For the text-containing cell, return its midpoint in [x, y] coordinate format. 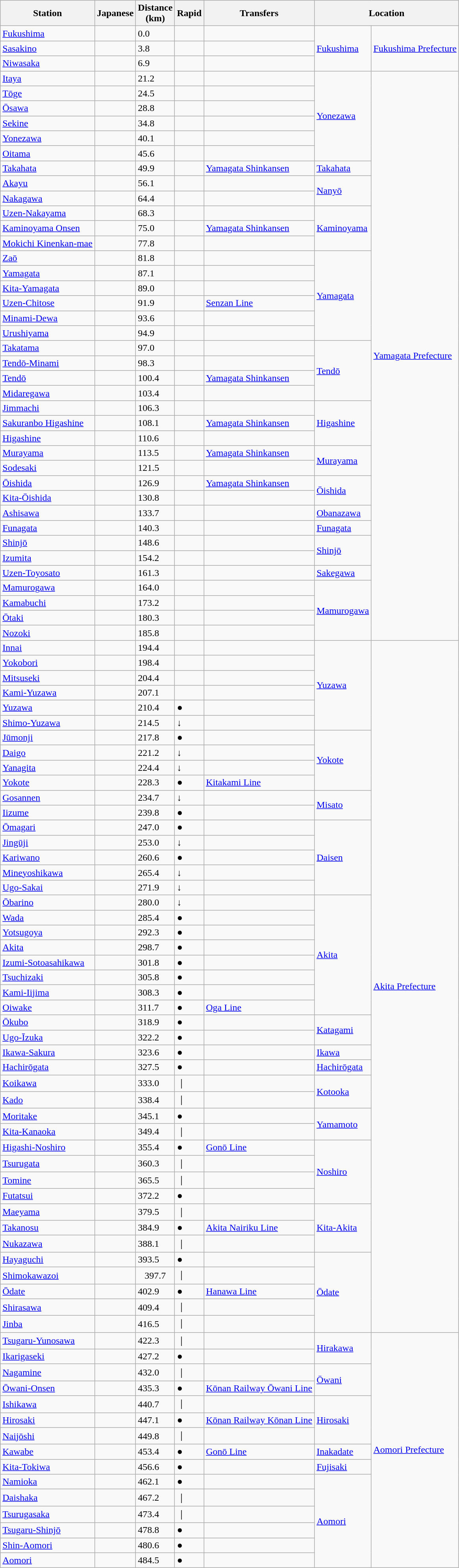
Oga Line [259, 1007]
440.7 [155, 1404]
409.4 [155, 1307]
Tsugaru-Yunosawa [48, 1341]
Kita-Yamagata [48, 288]
Takanosu [48, 1228]
Kotooka [343, 1091]
478.8 [155, 1530]
93.6 [155, 318]
Hirakawa [343, 1348]
453.4 [155, 1452]
148.6 [155, 543]
Ashisawa [48, 513]
Obanazawa [343, 513]
Higashi-Noshiro [48, 1148]
301.8 [155, 963]
Uzen-Toyosato [48, 573]
Izumita [48, 558]
239.8 [155, 813]
89.0 [155, 288]
Yanagita [48, 768]
Inakadate [343, 1452]
Yamamoto [343, 1124]
Tsuchizaki [48, 977]
Station [48, 13]
45.6 [155, 153]
Mitsuseki [48, 678]
427.2 [155, 1357]
360.3 [155, 1164]
Naijōshi [48, 1436]
Wada [48, 918]
Moritake [48, 1116]
Ikawa [343, 1052]
Maeyama [48, 1212]
379.5 [155, 1212]
Kita-Ōishida [48, 498]
Koikawa [48, 1083]
Mineyoshikawa [48, 872]
Jimmachi [48, 408]
Kitakami Line [259, 783]
Kami-Yuzawa [48, 693]
Uzen-Chitose [48, 303]
3.8 [155, 48]
34.8 [155, 123]
Ōwani [343, 1380]
106.3 [155, 408]
221.2 [155, 753]
130.8 [155, 498]
Hanawa Line [259, 1291]
Fujisaki [343, 1467]
75.0 [155, 228]
94.9 [155, 333]
462.1 [155, 1482]
Akita Nairiku Line [259, 1228]
Shimokawazoi [48, 1276]
Midaregawa [48, 393]
Ōwani-Onsen [48, 1388]
126.9 [155, 483]
Iizume [48, 813]
Urushiyama [48, 333]
Ōtaki [48, 618]
Ōmagari [48, 828]
280.0 [155, 902]
480.6 [155, 1545]
Ikarigaseki [48, 1357]
Uzen-Nakayama [48, 213]
Kōnan Railway Ōwani Line [259, 1388]
Japanese [115, 13]
68.3 [155, 213]
Gosannen [48, 798]
Misato [343, 805]
Takatama [48, 348]
393.5 [155, 1259]
416.5 [155, 1324]
Oiwake [48, 1007]
Sakuranbo Higashine [48, 423]
154.2 [155, 558]
322.2 [155, 1037]
Ugo-Sakai [48, 887]
Sodesaki [48, 468]
Location [387, 13]
Yamagata Prefecture [415, 355]
308.3 [155, 992]
305.8 [155, 977]
Katagami [343, 1030]
Kariwano [48, 857]
198.4 [155, 663]
180.3 [155, 618]
113.5 [155, 453]
Itaya [48, 78]
Sasakino [48, 48]
Ōsawa [48, 108]
Tendō-Minami [48, 363]
384.9 [155, 1228]
110.6 [155, 438]
Kaminoyama [343, 228]
Kamabuchi [48, 603]
Akayu [48, 183]
21.2 [155, 78]
Futatsui [48, 1196]
Ugo-Īzuka [48, 1037]
Oitama [48, 153]
87.1 [155, 273]
Sekine [48, 123]
64.4 [155, 198]
Ōkubo [48, 1022]
422.3 [155, 1341]
Rapid [189, 13]
318.9 [155, 1022]
Sakegawa [343, 573]
210.4 [155, 708]
77.8 [155, 243]
Senzan Line [259, 303]
234.7 [155, 798]
Shin-Aomori [48, 1545]
103.4 [155, 393]
Hayaguchi [48, 1259]
Izumi-Sotoasahikawa [48, 963]
265.4 [155, 872]
467.2 [155, 1498]
Kawabe [48, 1452]
Nakagawa [48, 198]
Yotsugoya [48, 933]
Mokichi Kinenkan-mae [48, 243]
Nozoki [48, 633]
214.5 [155, 723]
253.0 [155, 842]
173.2 [155, 603]
365.5 [155, 1180]
260.6 [155, 857]
345.1 [155, 1116]
Nagamine [48, 1372]
247.0 [155, 828]
Noshiro [343, 1172]
0.0 [155, 33]
Kita-Kanaoka [48, 1131]
140.3 [155, 528]
98.3 [155, 363]
447.1 [155, 1420]
Tsugaru-Shinjō [48, 1530]
388.1 [155, 1244]
Niwasaka [48, 63]
327.5 [155, 1067]
285.4 [155, 918]
Jinba [48, 1324]
311.7 [155, 1007]
Jūmonji [48, 738]
Daishaka [48, 1498]
355.4 [155, 1148]
56.1 [155, 183]
Zaō [48, 258]
97.0 [155, 348]
Daigo [48, 753]
204.4 [155, 678]
Nanyō [343, 191]
207.1 [155, 693]
121.5 [155, 468]
81.8 [155, 258]
Ishikawa [48, 1404]
224.4 [155, 768]
298.7 [155, 948]
Yokobori [48, 663]
Aomori Prefecture [415, 1450]
Shirasawa [48, 1307]
349.4 [155, 1131]
292.3 [155, 933]
456.6 [155, 1467]
432.0 [155, 1372]
435.3 [155, 1388]
40.1 [155, 138]
Kami-Iijima [48, 992]
6.9 [155, 63]
Minami-Dewa [48, 318]
Ikawa-Sakura [48, 1052]
Transfers [259, 13]
Daisen [343, 857]
100.4 [155, 378]
Innai [48, 648]
372.2 [155, 1196]
Nukazawa [48, 1244]
164.0 [155, 588]
217.8 [155, 738]
Tomine [48, 1180]
Shimo-Yuzawa [48, 723]
Fukushima Prefecture [415, 48]
28.8 [155, 108]
185.8 [155, 633]
Kita-Akita [343, 1227]
449.8 [155, 1436]
228.3 [155, 783]
Ōbarino [48, 902]
161.3 [155, 573]
Tsurugata [48, 1164]
Namioka [48, 1482]
108.1 [155, 423]
Jingūji [48, 842]
402.9 [155, 1291]
24.5 [155, 93]
338.4 [155, 1100]
133.7 [155, 513]
271.9 [155, 887]
473.4 [155, 1514]
397.7 [155, 1276]
484.5 [155, 1560]
Tōge [48, 93]
194.4 [155, 648]
Kaminoyama Onsen [48, 228]
49.9 [155, 168]
Distance(km) [155, 13]
Kōnan Railway Kōnan Line [259, 1420]
91.9 [155, 303]
Akita Prefecture [415, 986]
333.0 [155, 1083]
Kita-Tokiwa [48, 1467]
Kado [48, 1100]
Tsurugasaka [48, 1514]
323.6 [155, 1052]
